Capture the cell that displays the provided text and extract its [x, y] central coordinate. 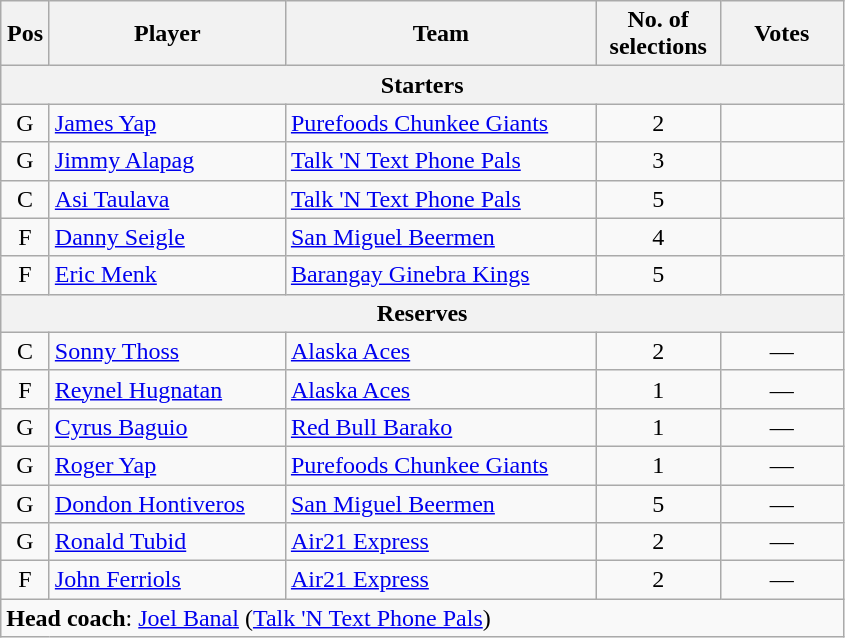
Pos [26, 34]
Reserves [422, 313]
John Ferriols [167, 580]
Starters [422, 85]
Barangay Ginebra Kings [440, 275]
Head coach: Joel Banal (Talk 'N Text Phone Pals) [422, 618]
Red Bull Barako [440, 427]
3 [658, 161]
Player [167, 34]
Ronald Tubid [167, 542]
No. of selections [658, 34]
Roger Yap [167, 465]
Votes [782, 34]
Danny Seigle [167, 237]
Cyrus Baguio [167, 427]
James Yap [167, 123]
Reynel Hugnatan [167, 389]
Team [440, 34]
Dondon Hontiveros [167, 503]
Asi Taulava [167, 199]
Sonny Thoss [167, 351]
Jimmy Alapag [167, 161]
4 [658, 237]
Eric Menk [167, 275]
